Return [x, y] of the center of cell containing provided text 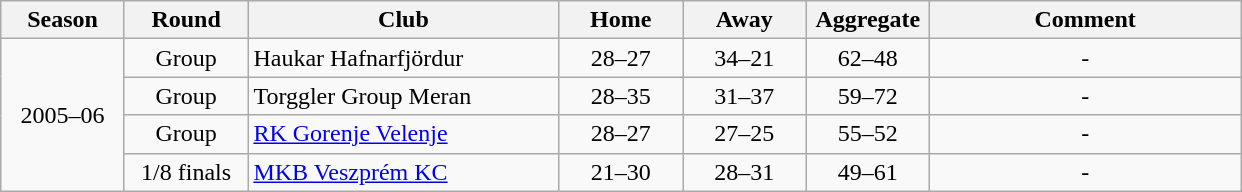
59–72 [868, 96]
28–35 [621, 96]
Home [621, 20]
27–25 [744, 134]
RK Gorenje Velenje [404, 134]
2005–06 [63, 115]
Comment [1086, 20]
Round [186, 20]
Haukar Hafnarfjördur [404, 58]
Aggregate [868, 20]
62–48 [868, 58]
Away [744, 20]
Season [63, 20]
MKB Veszprém KC [404, 172]
55–52 [868, 134]
1/8 finals [186, 172]
49–61 [868, 172]
Club [404, 20]
21–30 [621, 172]
Torggler Group Meran [404, 96]
28–31 [744, 172]
31–37 [744, 96]
34–21 [744, 58]
